From the cell containing the given text, extract its center point as [X, Y] coordinate. 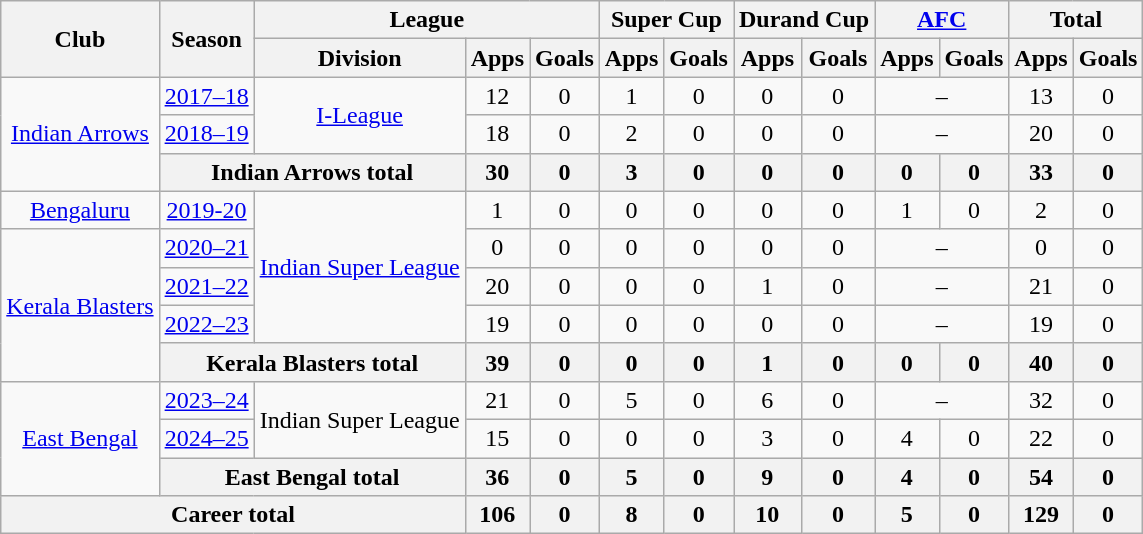
54 [1041, 477]
2018–19 [206, 134]
Division [360, 58]
Club [80, 39]
22 [1041, 438]
6 [768, 400]
12 [497, 96]
Kerala Blasters [80, 305]
Indian Arrows [80, 134]
2017–18 [206, 96]
30 [497, 172]
2020–21 [206, 248]
40 [1041, 362]
2024–25 [206, 438]
Bengaluru [80, 210]
129 [1041, 515]
2022–23 [206, 324]
2019-20 [206, 210]
2023–24 [206, 400]
AFC [942, 20]
Indian Arrows total [312, 172]
Total [1076, 20]
10 [768, 515]
9 [768, 477]
32 [1041, 400]
I-League [360, 115]
8 [631, 515]
Kerala Blasters total [312, 362]
Season [206, 39]
36 [497, 477]
East Bengal total [312, 477]
East Bengal [80, 438]
18 [497, 134]
Super Cup [666, 20]
106 [497, 515]
2021–22 [206, 286]
Durand Cup [804, 20]
13 [1041, 96]
League [426, 20]
15 [497, 438]
39 [497, 362]
Career total [233, 515]
33 [1041, 172]
